Identify which cell holds the provided text, then report its [X, Y] central coordinate. 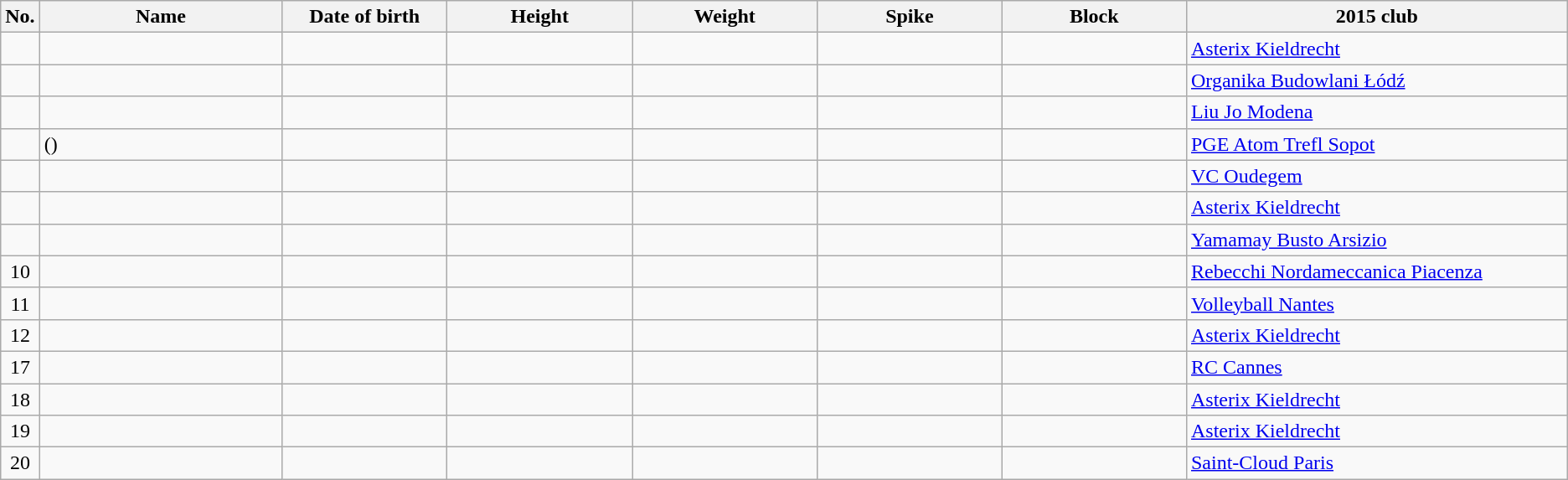
VC Oudegem [1377, 176]
Yamamay Busto Arsizio [1377, 240]
18 [20, 400]
Name [161, 17]
No. [20, 17]
11 [20, 303]
20 [20, 463]
PGE Atom Trefl Sopot [1377, 144]
Liu Jo Modena [1377, 112]
10 [20, 271]
Spike [910, 17]
Organika Budowlani Łódź [1377, 80]
Saint-Cloud Paris [1377, 463]
Block [1094, 17]
() [161, 144]
17 [20, 367]
Volleyball Nantes [1377, 303]
Rebecchi Nordameccanica Piacenza [1377, 271]
Height [539, 17]
RC Cannes [1377, 367]
19 [20, 431]
Date of birth [365, 17]
12 [20, 335]
Weight [725, 17]
2015 club [1377, 17]
